Extract the (x, y) coordinate from the center of the cell holding the provided text.  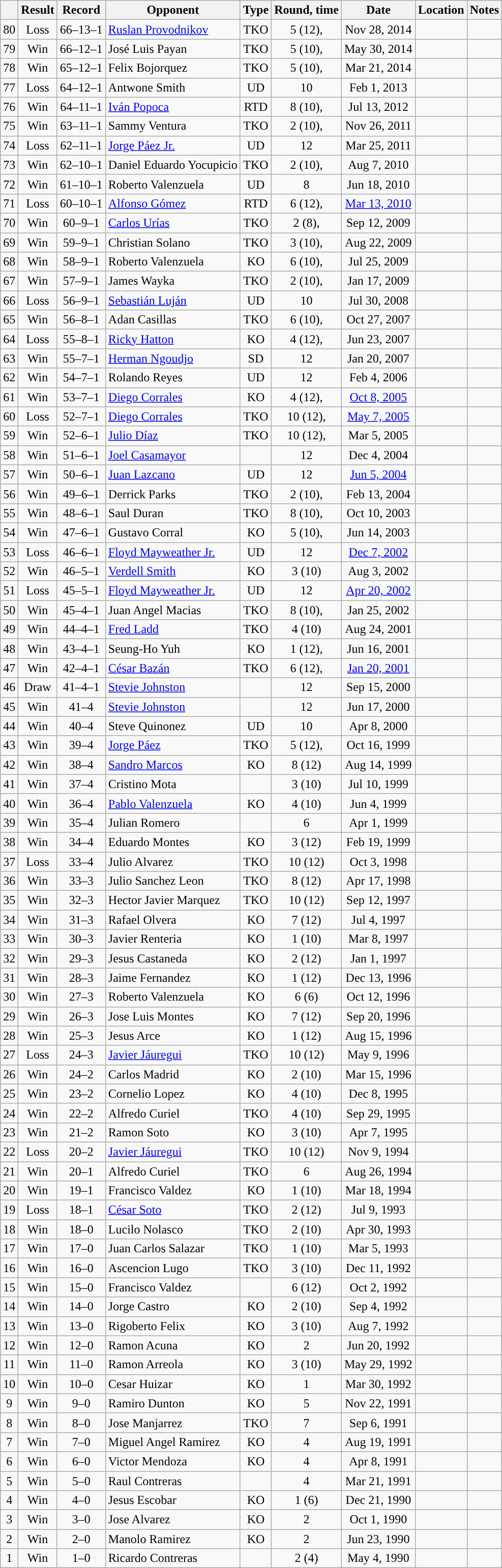
63–11–1 (81, 126)
39–4 (81, 745)
41–4 (81, 707)
3 (9, 1520)
Mar 8, 1997 (378, 939)
59–9–1 (81, 243)
Nov 28, 2014 (378, 29)
Raul Contreras (173, 1481)
66 (9, 300)
51–6–1 (81, 455)
Mar 13, 2010 (378, 203)
Nov 26, 2011 (378, 126)
42–4–1 (81, 668)
Jan 25, 2002 (378, 610)
65 (9, 320)
50 (9, 610)
Result (38, 10)
Aug 22, 2009 (378, 243)
Jan 1, 1997 (378, 958)
Dec 13, 1996 (378, 978)
Round, time (307, 10)
24–2 (81, 1074)
62–10–1 (81, 165)
Juan Angel Macias (173, 610)
1 (12), (307, 649)
Notes (484, 10)
Jose Luis Montes (173, 1016)
Mar 21, 1991 (378, 1481)
56–9–1 (81, 300)
1 (6) (307, 1500)
33–4 (81, 862)
Jul 4, 1997 (378, 920)
Oct 16, 1999 (378, 745)
Jun 23, 2007 (378, 339)
58–9–1 (81, 262)
60 (9, 416)
44 (9, 726)
Ruslan Provodnikov (173, 29)
24 (9, 1113)
Oct 27, 2007 (378, 320)
Rolando Reyes (173, 378)
57 (9, 474)
70 (9, 223)
22–2 (81, 1113)
Oct 3, 1998 (378, 862)
Sandro Marcos (173, 765)
35–4 (81, 823)
Alfonso Gómez (173, 203)
Oct 10, 2003 (378, 513)
Jan 20, 2001 (378, 668)
56 (9, 494)
69 (9, 243)
Ramiro Dunton (173, 1403)
20–1 (81, 1171)
48 (9, 649)
74 (9, 145)
62–11–1 (81, 145)
48–6–1 (81, 513)
Ricky Hatton (173, 339)
31–3 (81, 920)
19 (9, 1210)
14 (9, 1307)
18–0 (81, 1229)
55–8–1 (81, 339)
Mar 30, 1992 (378, 1384)
26–3 (81, 1016)
41–4–1 (81, 687)
May 29, 1992 (378, 1365)
Sep 29, 1995 (378, 1113)
61–10–1 (81, 184)
Mar 15, 1996 (378, 1074)
Mar 21, 2014 (378, 68)
15 (9, 1287)
Apr 8, 1991 (378, 1461)
Pablo Valenzuela (173, 803)
6–0 (81, 1461)
Julian Romero (173, 823)
Type (255, 10)
Feb 4, 2006 (378, 378)
15–0 (81, 1287)
16 (9, 1268)
Jesus Escobar (173, 1500)
33–3 (81, 881)
Jesus Arce (173, 1036)
41 (9, 784)
Sammy Ventura (173, 126)
12–0 (81, 1345)
Mar 18, 1994 (378, 1191)
3–0 (81, 1520)
16–0 (81, 1268)
Mar 5, 1993 (378, 1249)
Juan Carlos Salazar (173, 1249)
37–4 (81, 784)
13 (9, 1326)
35 (9, 900)
44–4–1 (81, 629)
Ascencion Lugo (173, 1268)
18 (9, 1229)
Ramon Soto (173, 1132)
47–6–1 (81, 532)
56–8–1 (81, 320)
May 7, 2005 (378, 416)
Manolo Ramirez (173, 1539)
45 (9, 707)
Record (81, 10)
Gustavo Corral (173, 532)
57–9–1 (81, 281)
37 (9, 862)
Aug 15, 1996 (378, 1036)
43 (9, 745)
Herman Ngoudjo (173, 358)
Victor Mendoza (173, 1461)
Jul 13, 2012 (378, 107)
Oct 2, 1992 (378, 1287)
20–2 (81, 1152)
2 (8), (307, 223)
52 (9, 571)
Opponent (173, 10)
68 (9, 262)
31 (9, 978)
78 (9, 68)
14–0 (81, 1307)
Felix Bojorquez (173, 68)
51 (9, 591)
29 (9, 1016)
27–3 (81, 997)
32 (9, 958)
2–0 (81, 1539)
6 (12) (307, 1287)
Jul 30, 2008 (378, 300)
55–7–1 (81, 358)
42 (9, 765)
Feb 19, 1999 (378, 842)
Jun 17, 2000 (378, 707)
Mar 5, 2005 (378, 436)
Antwone Smith (173, 87)
21–2 (81, 1132)
66–13–1 (81, 29)
Apr 20, 2002 (378, 591)
Jun 18, 2010 (378, 184)
36 (9, 881)
Jun 5, 2004 (378, 474)
Aug 3, 2002 (378, 571)
76 (9, 107)
Jorge Castro (173, 1307)
May 4, 1990 (378, 1558)
34–4 (81, 842)
Seung-Ho Yuh (173, 649)
Ramon Arreola (173, 1365)
20 (9, 1191)
71 (9, 203)
4–0 (81, 1500)
30–3 (81, 939)
Sep 6, 1991 (378, 1423)
Apr 1, 1999 (378, 823)
58 (9, 455)
49–6–1 (81, 494)
Javier Renteria (173, 939)
59 (9, 436)
Dec 11, 1992 (378, 1268)
9 (9, 1403)
40–4 (81, 726)
55 (9, 513)
Feb 13, 2004 (378, 494)
5–0 (81, 1481)
75 (9, 126)
73 (9, 165)
Aug 7, 1992 (378, 1326)
Jan 17, 2009 (378, 281)
64–11–1 (81, 107)
36–4 (81, 803)
Jun 23, 1990 (378, 1539)
Cornelio Lopez (173, 1094)
39 (9, 823)
Jun 4, 1999 (378, 803)
46 (9, 687)
27 (9, 1055)
17 (9, 1249)
9–0 (81, 1403)
7–0 (81, 1442)
Aug 19, 1991 (378, 1442)
SD (255, 358)
28 (9, 1036)
Date (378, 10)
22 (9, 1152)
38 (9, 842)
54 (9, 532)
8–0 (81, 1423)
Jaime Fernandez (173, 978)
46–5–1 (81, 571)
José Luis Payan (173, 49)
Cristino Mota (173, 784)
Sep 20, 1996 (378, 1016)
43–4–1 (81, 649)
1–0 (81, 1558)
Apr 8, 2000 (378, 726)
Steve Quinonez (173, 726)
Aug 24, 2001 (378, 629)
Jose Manjarrez (173, 1423)
Dec 7, 2002 (378, 552)
Jun 14, 2003 (378, 532)
64–12–1 (81, 87)
45–4–1 (81, 610)
Julio Sanchez Leon (173, 881)
53 (9, 552)
Apr 7, 1995 (378, 1132)
65–12–1 (81, 68)
Ricardo Contreras (173, 1558)
Jul 25, 2009 (378, 262)
Sep 12, 1997 (378, 900)
Carlos Urías (173, 223)
Jorge Páez Jr. (173, 145)
Dec 8, 1995 (378, 1094)
Jorge Páez (173, 745)
Jun 20, 1992 (378, 1345)
61 (9, 397)
Jul 10, 1999 (378, 784)
3 (12) (307, 842)
28–3 (81, 978)
Eduardo Montes (173, 842)
33 (9, 939)
Iván Popoca (173, 107)
45–5–1 (81, 591)
64 (9, 339)
17–0 (81, 1249)
25–3 (81, 1036)
52–7–1 (81, 416)
César Soto (173, 1210)
2 (4) (307, 1558)
13–0 (81, 1326)
Carlos Madrid (173, 1074)
Location (441, 10)
Jose Alvarez (173, 1520)
29–3 (81, 958)
Julio Alvarez (173, 862)
Sebastián Luján (173, 300)
30 (9, 997)
Daniel Eduardo Yocupicio (173, 165)
Derrick Parks (173, 494)
Mar 25, 2011 (378, 145)
25 (9, 1094)
Adan Casillas (173, 320)
38–4 (81, 765)
Fred Ladd (173, 629)
62 (9, 378)
Ramon Acuna (173, 1345)
21 (9, 1171)
Sep 15, 2000 (378, 687)
66–12–1 (81, 49)
32–3 (81, 900)
Cesar Huizar (173, 1384)
Sep 4, 1992 (378, 1307)
19–1 (81, 1191)
Jesus Castaneda (173, 958)
Aug 14, 1999 (378, 765)
10–0 (81, 1384)
50–6–1 (81, 474)
3 (10), (307, 243)
60–10–1 (81, 203)
Rigoberto Felix (173, 1326)
Jan 20, 2007 (378, 358)
Jun 16, 2001 (378, 649)
34 (9, 920)
Oct 8, 2005 (378, 397)
52–6–1 (81, 436)
Aug 7, 2010 (378, 165)
11 (9, 1365)
54–7–1 (81, 378)
Oct 12, 1996 (378, 997)
Dec 4, 2004 (378, 455)
Nov 9, 1994 (378, 1152)
Sep 12, 2009 (378, 223)
24–3 (81, 1055)
Verdell Smith (173, 571)
Jul 9, 1993 (378, 1210)
Lucilo Nolasco (173, 1229)
Apr 17, 1998 (378, 881)
Julio Díaz (173, 436)
Juan Lazcano (173, 474)
67 (9, 281)
James Wayka (173, 281)
18–1 (81, 1210)
60–9–1 (81, 223)
Miguel Angel Ramirez (173, 1442)
Aug 26, 1994 (378, 1171)
Oct 1, 1990 (378, 1520)
6 (6) (307, 997)
26 (9, 1074)
53–7–1 (81, 397)
72 (9, 184)
49 (9, 629)
47 (9, 668)
Saul Duran (173, 513)
79 (9, 49)
Dec 21, 1990 (378, 1500)
Joel Casamayor (173, 455)
May 30, 2014 (378, 49)
23–2 (81, 1094)
63 (9, 358)
Rafael Olvera (173, 920)
Feb 1, 2013 (378, 87)
80 (9, 29)
46–6–1 (81, 552)
Nov 22, 1991 (378, 1403)
40 (9, 803)
23 (9, 1132)
Christian Solano (173, 243)
11–0 (81, 1365)
Hector Javier Marquez (173, 900)
Draw (38, 687)
77 (9, 87)
May 9, 1996 (378, 1055)
César Bazán (173, 668)
Apr 30, 1993 (378, 1229)
